Pinpoint the cell where the given text exists, returning its [X, Y] midpoint coordinate. 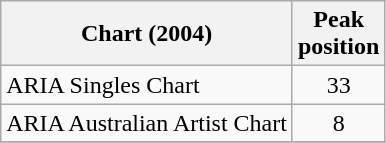
ARIA Singles Chart [147, 85]
ARIA Australian Artist Chart [147, 123]
Chart (2004) [147, 34]
33 [338, 85]
8 [338, 123]
Peakposition [338, 34]
